From the cell containing the given text, extract its center point as [x, y] coordinate. 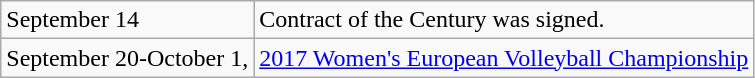
September 20-October 1, [128, 58]
Contract of the Century was signed. [504, 20]
2017 Women's European Volleyball Championship [504, 58]
September 14 [128, 20]
